Output the [X, Y] coordinate of the center of the cell containing the given text.  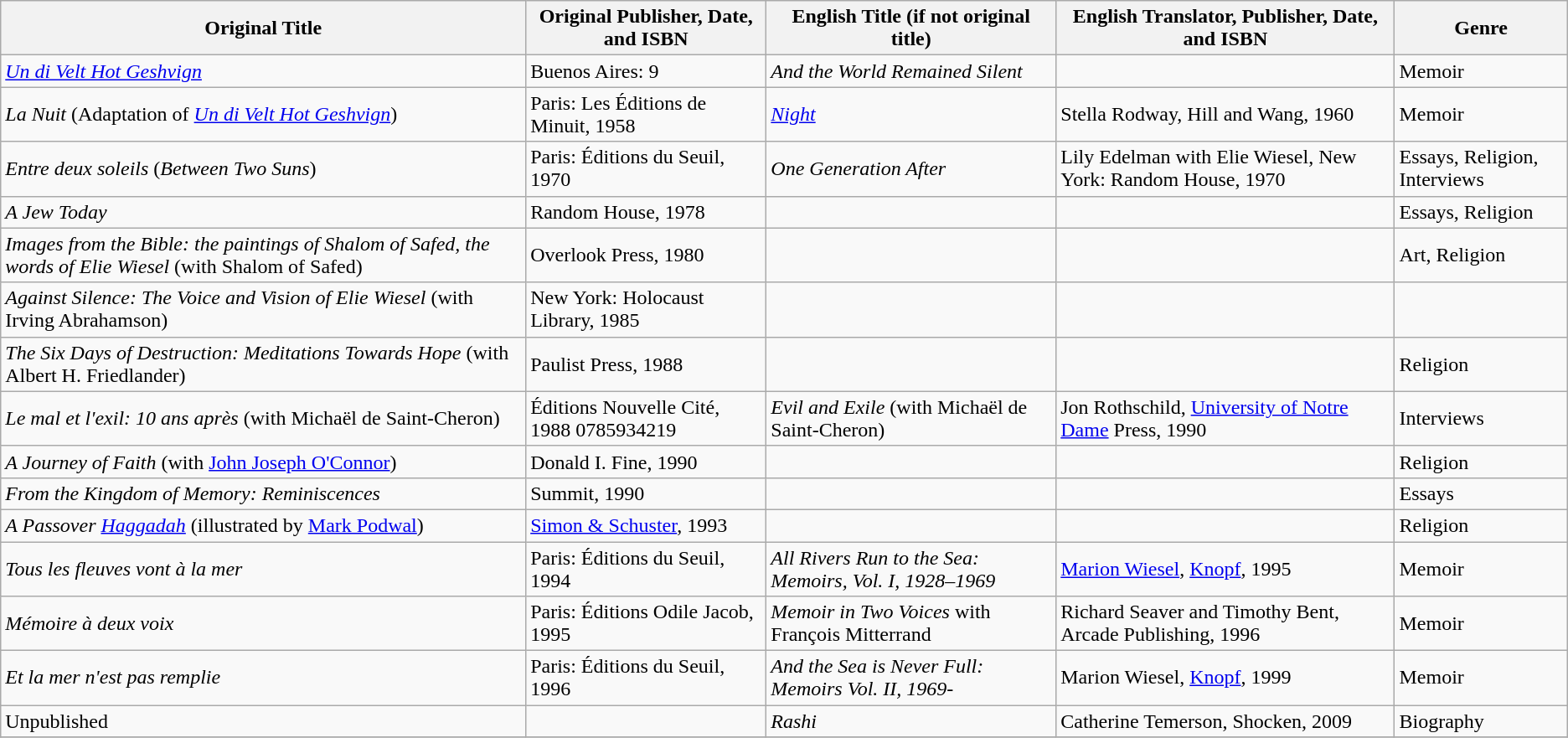
La Nuit (Adaptation of Un di Velt Hot Geshvign) [263, 114]
English Translator, Publisher, Date, and ISBN [1225, 28]
Et la mer n'est pas remplie [263, 679]
Overlook Press, 1980 [647, 255]
Art, Religion [1481, 255]
Against Silence: The Voice and Vision of Elie Wiesel (with Irving Abrahamson) [263, 310]
A Jew Today [263, 212]
English Title (if not original title) [911, 28]
A Passover Haggadah (illustrated by Mark Podwal) [263, 525]
Interviews [1481, 419]
From the Kingdom of Memory: Reminiscences [263, 493]
And the Sea is Never Full: Memoirs Vol. II, 1969- [911, 679]
Richard Seaver and Timothy Bent, Arcade Publishing, 1996 [1225, 623]
Mémoire à deux voix [263, 623]
Evil and Exile (with Michaël de Saint-Cheron) [911, 419]
Paris: Éditions Odile Jacob, 1995 [647, 623]
Paris: Éditions du Seuil, 1994 [647, 568]
Entre deux soleils (Between Two Suns) [263, 169]
Jon Rothschild, University of Notre Dame Press, 1990 [1225, 419]
Original Title [263, 28]
Summit, 1990 [647, 493]
Stella Rodway, Hill and Wang, 1960 [1225, 114]
Éditions Nouvelle Cité, 1988 0785934219 [647, 419]
Unpublished [263, 721]
Rashi [911, 721]
And the World Remained Silent [911, 71]
Biography [1481, 721]
Essays, Religion, Interviews [1481, 169]
Genre [1481, 28]
New York: Holocaust Library, 1985 [647, 310]
Memoir in Two Voices with François Mitterrand [911, 623]
All Rivers Run to the Sea: Memoirs, Vol. I, 1928–1969 [911, 568]
Donald I. Fine, 1990 [647, 462]
Le mal et l'exil: 10 ans après (with Michaël de Saint-Cheron) [263, 419]
A Journey of Faith (with John Joseph O'Connor) [263, 462]
Paris: Éditions du Seuil, 1996 [647, 679]
Lily Edelman with Elie Wiesel, New York: Random House, 1970 [1225, 169]
Paris: Les Éditions de Minuit, 1958 [647, 114]
Original Publisher, Date, and ISBN [647, 28]
Tous les fleuves vont à la mer [263, 568]
Images from the Bible: the paintings of Shalom of Safed, the words of Elie Wiesel (with Shalom of Safed) [263, 255]
Paulist Press, 1988 [647, 364]
One Generation After [911, 169]
Paris: Éditions du Seuil, 1970 [647, 169]
Marion Wiesel, Knopf, 1995 [1225, 568]
Essays, Religion [1481, 212]
The Six Days of Destruction: Meditations Towards Hope (with Albert H. Friedlander) [263, 364]
Marion Wiesel, Knopf, 1999 [1225, 679]
Random House, 1978 [647, 212]
Essays [1481, 493]
Un di Velt Hot Geshvign [263, 71]
Simon & Schuster, 1993 [647, 525]
Catherine Temerson, Shocken, 2009 [1225, 721]
Buenos Aires: 9 [647, 71]
Night [911, 114]
